Determine the [x, y] coordinate at the center of the cell enclosing the given text.  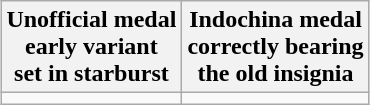
Unofficial medalearly variantset in starburst [92, 47]
Indochina medalcorrectly bearingthe old insignia [276, 47]
